Identify which cell holds the provided text, then report its [x, y] central coordinate. 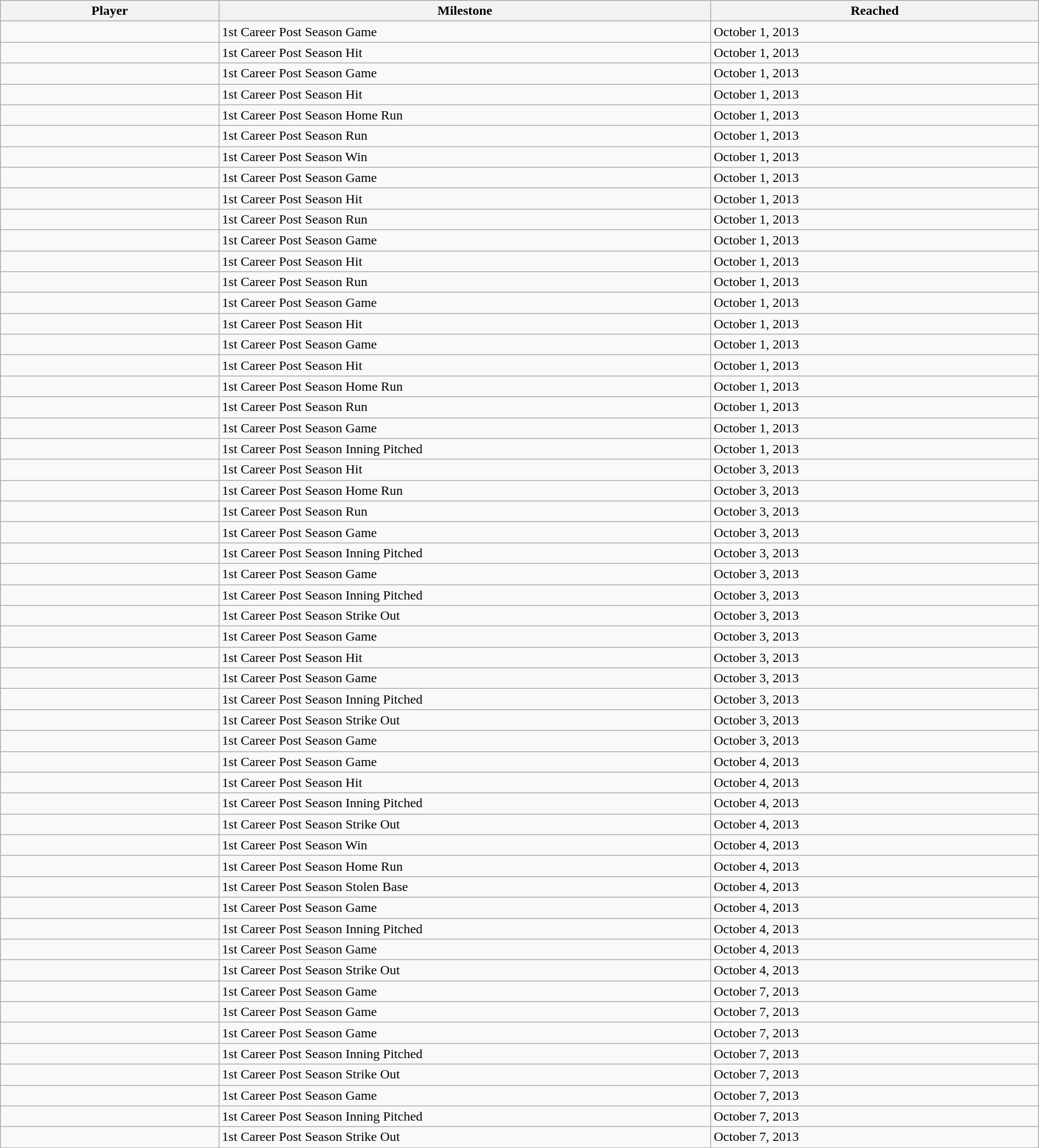
Milestone [465, 11]
1st Career Post Season Stolen Base [465, 887]
Reached [875, 11]
Player [110, 11]
